Return [x, y] of the center of cell containing provided text 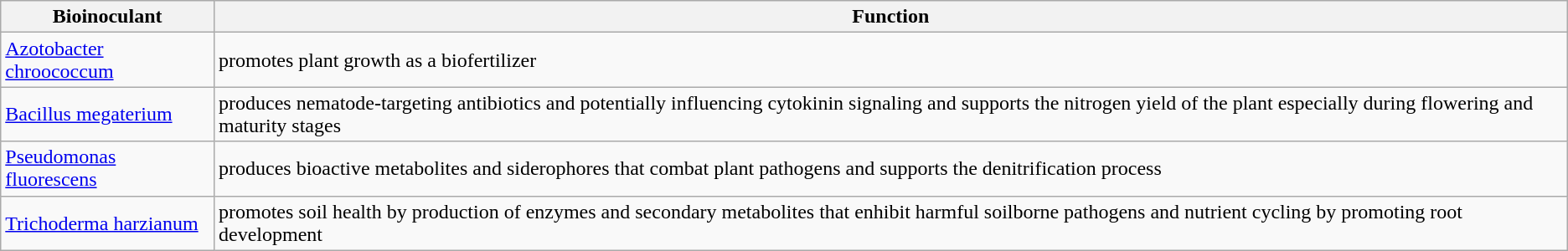
Bacillus megaterium [107, 114]
promotes plant growth as a biofertilizer [890, 60]
Pseudomonas fluorescens [107, 169]
produces bioactive metabolites and siderophores that combat plant pathogens and supports the denitrification process [890, 169]
Trichoderma harzianum [107, 223]
Bioinoculant [107, 17]
Azotobacter chroococcum [107, 60]
Function [890, 17]
